Find where the given text appears and provide that cell's center as (x, y) coordinate. 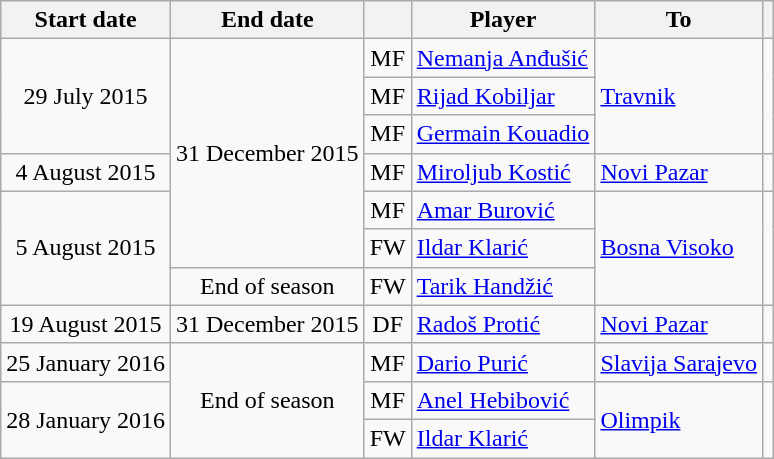
Nemanja Anđušić (503, 58)
Miroljub Kostić (503, 172)
19 August 2015 (86, 324)
Rijad Kobiljar (503, 96)
5 August 2015 (86, 248)
29 July 2015 (86, 96)
Player (503, 20)
4 August 2015 (86, 172)
Travnik (679, 96)
Amar Burović (503, 210)
Tarik Handžić (503, 286)
Anel Hebibović (503, 400)
25 January 2016 (86, 362)
Dario Purić (503, 362)
DF (388, 324)
Slavija Sarajevo (679, 362)
Bosna Visoko (679, 248)
Germain Kouadio (503, 134)
End date (267, 20)
Start date (86, 20)
To (679, 20)
Radoš Protić (503, 324)
Olimpik (679, 419)
28 January 2016 (86, 419)
